Scan for the cell matching the given text and deliver its (X, Y) coordinate at center. 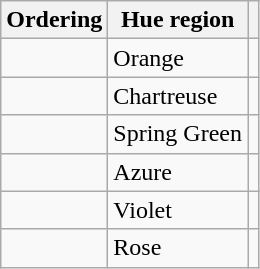
Hue region (178, 20)
Rose (178, 248)
Ordering (54, 20)
Chartreuse (178, 96)
Violet (178, 210)
Orange (178, 58)
Azure (178, 172)
Spring Green (178, 134)
